Capture the cell that displays the provided text and extract its [X, Y] central coordinate. 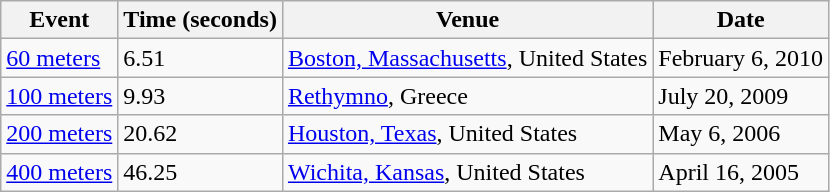
6.51 [200, 58]
April 16, 2005 [741, 172]
Rethymno, Greece [467, 96]
20.62 [200, 134]
Venue [467, 20]
July 20, 2009 [741, 96]
Houston, Texas, United States [467, 134]
Event [60, 20]
Boston, Massachusetts, United States [467, 58]
Time (seconds) [200, 20]
Date [741, 20]
60 meters [60, 58]
400 meters [60, 172]
February 6, 2010 [741, 58]
200 meters [60, 134]
May 6, 2006 [741, 134]
100 meters [60, 96]
46.25 [200, 172]
9.93 [200, 96]
Wichita, Kansas, United States [467, 172]
